Scan for the cell matching the given text and deliver its (x, y) coordinate at center. 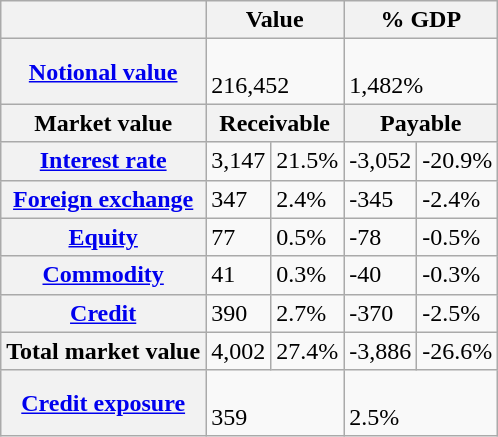
3,147 (238, 161)
347 (238, 199)
Value (275, 20)
0.3% (308, 275)
4,002 (238, 351)
77 (238, 237)
Market value (104, 123)
Notional value (104, 72)
0.5% (308, 237)
2.5% (421, 402)
Commodity (104, 275)
359 (275, 402)
-20.9% (458, 161)
Payable (421, 123)
Equity (104, 237)
41 (238, 275)
Interest rate (104, 161)
Foreign exchange (104, 199)
Total market value (104, 351)
2.4% (308, 199)
1,482% (421, 72)
390 (238, 313)
-2.5% (458, 313)
-0.3% (458, 275)
216,452 (275, 72)
Credit (104, 313)
-40 (380, 275)
-345 (380, 199)
-2.4% (458, 199)
2.7% (308, 313)
Receivable (275, 123)
-3,886 (380, 351)
-26.6% (458, 351)
-78 (380, 237)
% GDP (421, 20)
-0.5% (458, 237)
-3,052 (380, 161)
Credit exposure (104, 402)
-370 (380, 313)
21.5% (308, 161)
27.4% (308, 351)
